Extract the [X, Y] coordinate from the center of the cell holding the provided text.  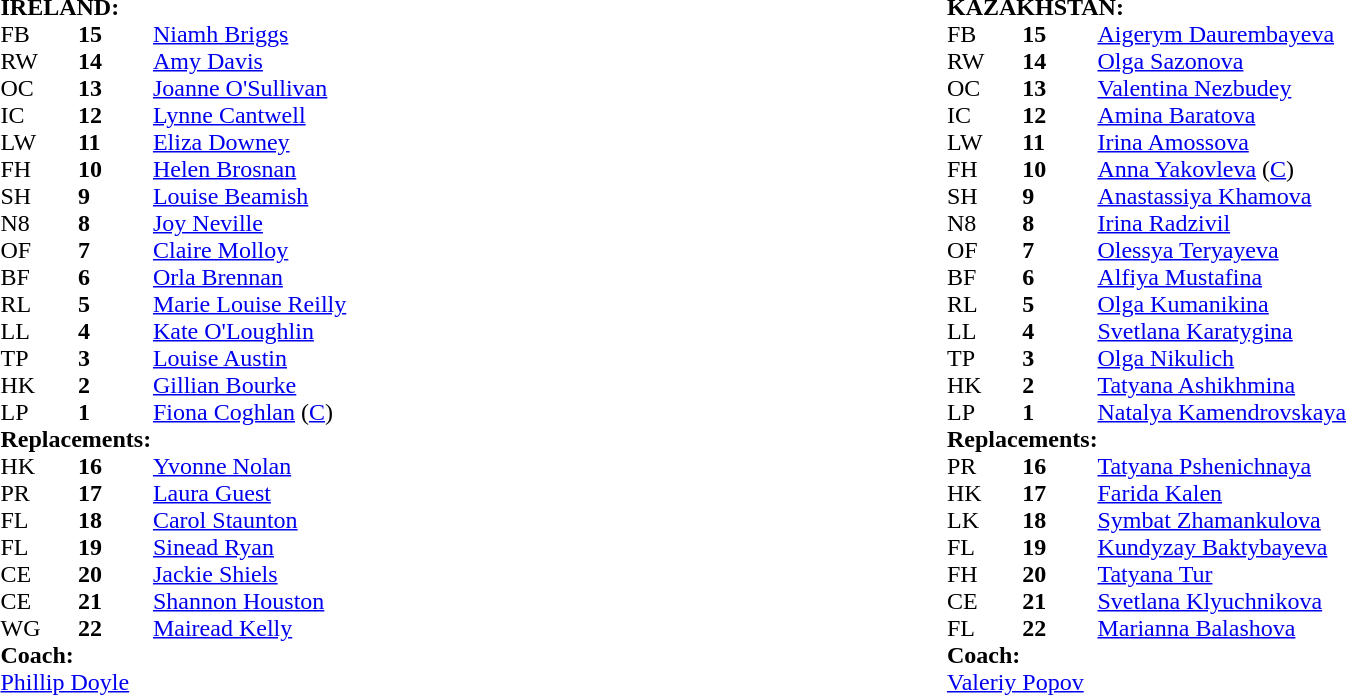
Lynne Cantwell [350, 116]
Joanne O'Sullivan [350, 88]
Sinead Ryan [350, 548]
Eliza Downey [350, 142]
Fiona Coghlan (C) [350, 412]
Shannon Houston [350, 602]
Phillip Doyle [470, 682]
Amy Davis [350, 62]
LK [984, 520]
Louise Austin [350, 358]
Replacements: [470, 440]
WG [38, 628]
Marie Louise Reilly [350, 304]
Louise Beamish [350, 196]
Kate O'Loughlin [350, 332]
Laura Guest [350, 494]
Coach: [470, 656]
Orla Brennan [350, 278]
Yvonne Nolan [350, 466]
Niamh Briggs [350, 34]
Jackie Shiels [350, 574]
Mairead Kelly [350, 628]
Gillian Bourke [350, 386]
Claire Molloy [350, 250]
Joy Neville [350, 224]
Helen Brosnan [350, 170]
Carol Staunton [350, 520]
